For the text-containing cell, return its midpoint in [X, Y] coordinate format. 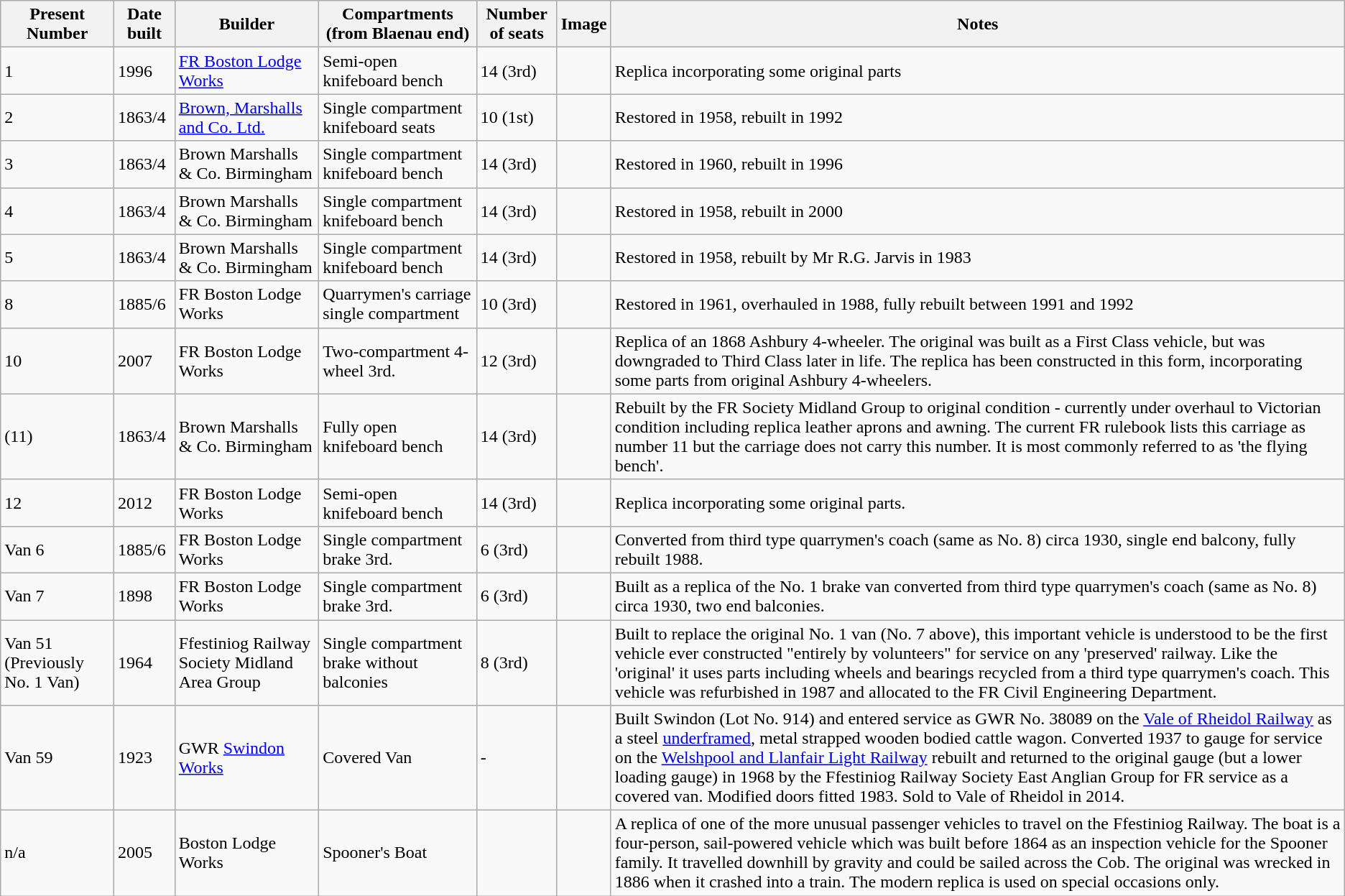
Van 6 [57, 549]
1 [57, 70]
10 (1st) [517, 118]
Built as a replica of the No. 1 brake van converted from third type quarrymen's coach (same as No. 8) circa 1930, two end balconies. [977, 596]
Number of seats [517, 24]
Replica incorporating some original parts [977, 70]
Van 7 [57, 596]
Restored in 1961, overhauled in 1988, fully rebuilt between 1991 and 1992 [977, 305]
Replica incorporating some original parts. [977, 503]
2007 [145, 361]
Fully open knifeboard bench [398, 437]
Compartments (from Blaenau end) [398, 24]
1964 [145, 662]
4 [57, 211]
Boston Lodge Works [246, 854]
Restored in 1958, rebuilt in 1992 [977, 118]
Spooner's Boat [398, 854]
GWR Swindon Works [246, 758]
Converted from third type quarrymen's coach (same as No. 8) circa 1930, single end balcony, fully rebuilt 1988. [977, 549]
8 (3rd) [517, 662]
- [517, 758]
Brown, Marshalls and Co. Ltd. [246, 118]
Quarrymen's carriage single compartment [398, 305]
Restored in 1958, rebuilt by Mr R.G. Jarvis in 1983 [977, 257]
Single compartment knifeboard seats [398, 118]
Date built [145, 24]
1898 [145, 596]
1923 [145, 758]
Van 51 (Previously No. 1 Van) [57, 662]
Notes [977, 24]
2012 [145, 503]
Image [583, 24]
12 [57, 503]
1996 [145, 70]
Ffestiniog Railway Society Midland Area Group [246, 662]
Restored in 1960, rebuilt in 1996 [977, 164]
12 (3rd) [517, 361]
Present Number [57, 24]
2005 [145, 854]
2 [57, 118]
Single compartment brake without balconies [398, 662]
Two-compartment 4-wheel 3rd. [398, 361]
Builder [246, 24]
10 [57, 361]
(11) [57, 437]
n/a [57, 854]
10 (3rd) [517, 305]
Restored in 1958, rebuilt in 2000 [977, 211]
8 [57, 305]
5 [57, 257]
Van 59 [57, 758]
Covered Van [398, 758]
3 [57, 164]
